Search for the cell housing the specified text and yield its (x, y) center coordinate. 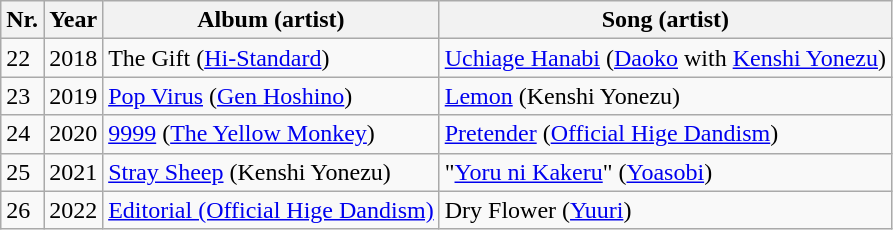
Nr. (22, 20)
Pretender (Official Hige Dandism) (665, 134)
Year (74, 20)
24 (22, 134)
22 (22, 58)
Stray Sheep (Kenshi Yonezu) (272, 172)
2021 (74, 172)
2022 (74, 210)
"Yoru ni Kakeru" (Yoasobi) (665, 172)
2018 (74, 58)
The Gift (Hi-Standard) (272, 58)
Editorial (Official Hige Dandism) (272, 210)
Uchiage Hanabi (Daoko with Kenshi Yonezu) (665, 58)
Dry Flower (Yuuri) (665, 210)
9999 (The Yellow Monkey) (272, 134)
2020 (74, 134)
Pop Virus (Gen Hoshino) (272, 96)
2019 (74, 96)
Album (artist) (272, 20)
26 (22, 210)
25 (22, 172)
23 (22, 96)
Lemon (Kenshi Yonezu) (665, 96)
Song (artist) (665, 20)
